From the cell containing the given text, extract its center point as [X, Y] coordinate. 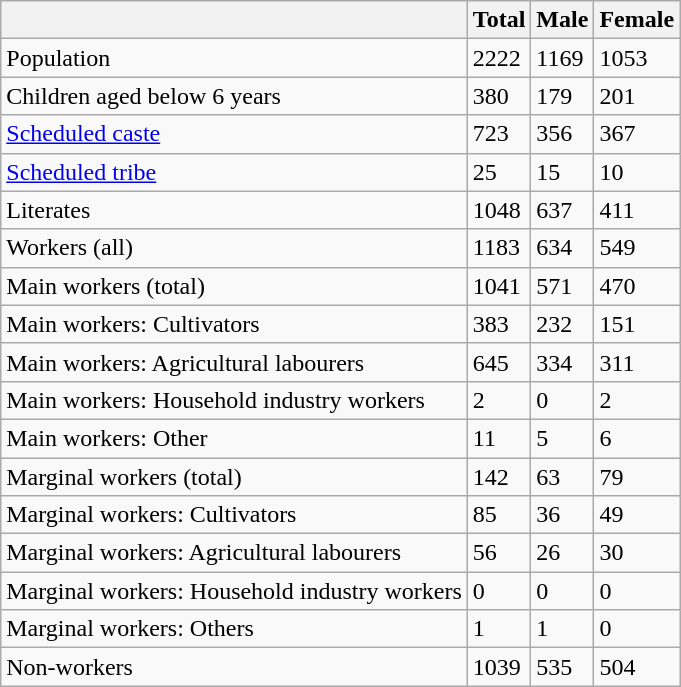
571 [562, 286]
Non-workers [234, 667]
1048 [499, 210]
232 [562, 324]
36 [562, 515]
25 [499, 172]
383 [499, 324]
142 [499, 477]
Marginal workers: Others [234, 629]
Main workers: Cultivators [234, 324]
411 [637, 210]
Literates [234, 210]
49 [637, 515]
179 [562, 96]
356 [562, 134]
Main workers: Household industry workers [234, 400]
549 [637, 248]
Main workers: Agricultural labourers [234, 362]
645 [499, 362]
63 [562, 477]
Marginal workers: Cultivators [234, 515]
637 [562, 210]
Scheduled tribe [234, 172]
Female [637, 20]
Total [499, 20]
1041 [499, 286]
Marginal workers (total) [234, 477]
Main workers: Other [234, 438]
10 [637, 172]
723 [499, 134]
201 [637, 96]
Marginal workers: Household industry workers [234, 591]
Population [234, 58]
535 [562, 667]
470 [637, 286]
15 [562, 172]
56 [499, 553]
1169 [562, 58]
Workers (all) [234, 248]
1053 [637, 58]
79 [637, 477]
5 [562, 438]
2222 [499, 58]
380 [499, 96]
504 [637, 667]
Marginal workers: Agricultural labourers [234, 553]
Scheduled caste [234, 134]
Male [562, 20]
Children aged below 6 years [234, 96]
334 [562, 362]
1039 [499, 667]
Main workers (total) [234, 286]
6 [637, 438]
26 [562, 553]
1183 [499, 248]
151 [637, 324]
11 [499, 438]
634 [562, 248]
30 [637, 553]
367 [637, 134]
85 [499, 515]
311 [637, 362]
